Return [X, Y] of the center of cell containing provided text 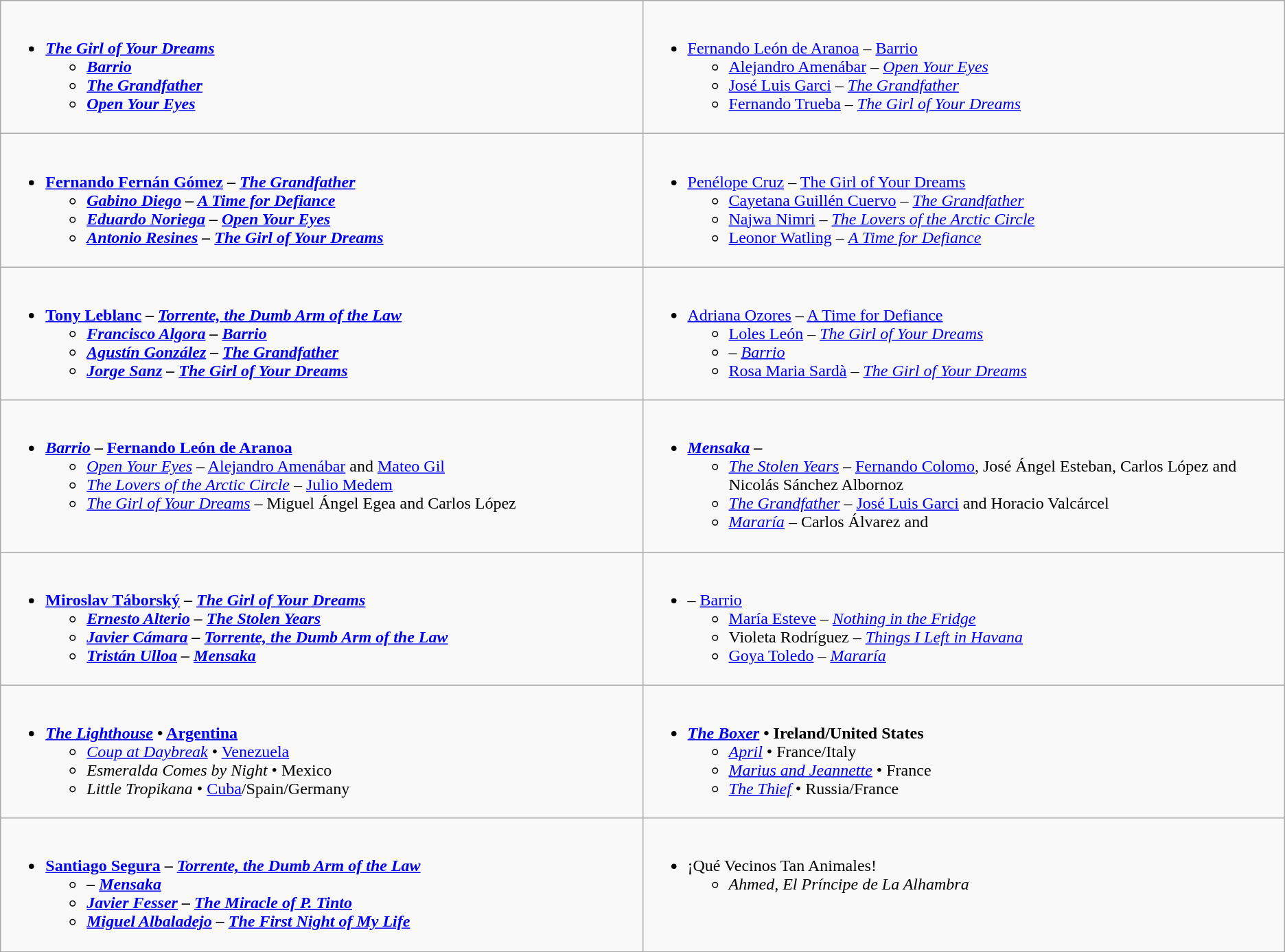
Adriana Ozores – A Time for DefianceLoles León – The Girl of Your Dreams – BarrioRosa Maria Sardà – The Girl of Your Dreams [964, 334]
Santiago Segura – Torrente, the Dumb Arm of the Law – MensakaJavier Fesser – The Miracle of P. TintoMiguel Albaladejo – The First Night of My Life [321, 885]
Miroslav Táborský – The Girl of Your DreamsErnesto Alterio – The Stolen YearsJavier Cámara – Torrente, the Dumb Arm of the LawTristán Ulloa – Mensaka [321, 618]
– BarrioMaría Esteve – Nothing in the FridgeVioleta Rodríguez – Things I Left in HavanaGoya Toledo – Mararía [964, 618]
Fernando León de Aranoa – BarrioAlejandro Amenábar – Open Your EyesJosé Luis Garci – The GrandfatherFernando Trueba – The Girl of Your Dreams [964, 67]
Fernando Fernán Gómez – The GrandfatherGabino Diego – A Time for DefianceEduardo Noriega – Open Your EyesAntonio Resines – The Girl of Your Dreams [321, 200]
The Boxer • Ireland/United StatesApril • France/ItalyMarius and Jeannette • FranceThe Thief • Russia/France [964, 752]
¡Qué Vecinos Tan Animales!Ahmed, El Príncipe de La Alhambra [964, 885]
The Girl of Your DreamsBarrioThe GrandfatherOpen Your Eyes [321, 67]
The Lighthouse • ArgentinaCoup at Daybreak • VenezuelaEsmeralda Comes by Night • MexicoLittle Tropikana • Cuba/Spain/Germany [321, 752]
Tony Leblanc – Torrente, the Dumb Arm of the LawFrancisco Algora – BarrioAgustín González – The GrandfatherJorge Sanz – The Girl of Your Dreams [321, 334]
